Locate the cell with the specified text and output its (X, Y) center coordinate. 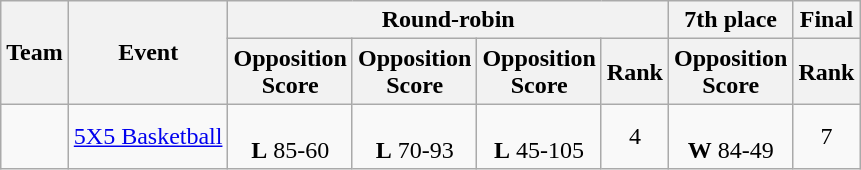
7 (826, 136)
Event (148, 52)
L 45-105 (539, 136)
Round-robin (448, 20)
7th place (730, 20)
L 70-93 (414, 136)
Final (826, 20)
L 85-60 (290, 136)
Team (35, 52)
4 (634, 136)
5X5 Basketball (148, 136)
W 84-49 (730, 136)
